Provide the (X, Y) coordinate of the cell's center where the given text is located.  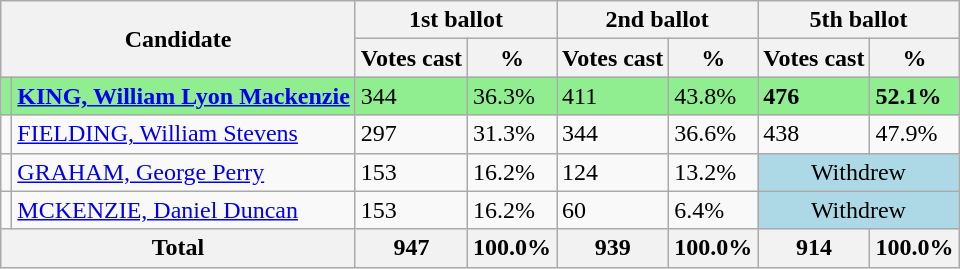
Total (178, 248)
52.1% (914, 96)
2nd ballot (658, 20)
43.8% (714, 96)
36.6% (714, 134)
6.4% (714, 210)
438 (814, 134)
5th ballot (858, 20)
60 (613, 210)
GRAHAM, George Perry (184, 172)
947 (411, 248)
1st ballot (456, 20)
MCKENZIE, Daniel Duncan (184, 210)
47.9% (914, 134)
476 (814, 96)
KING, William Lyon Mackenzie (184, 96)
297 (411, 134)
FIELDING, William Stevens (184, 134)
13.2% (714, 172)
31.3% (512, 134)
36.3% (512, 96)
124 (613, 172)
411 (613, 96)
Candidate (178, 39)
914 (814, 248)
939 (613, 248)
